Extract the [x, y] coordinate from the center of the cell holding the provided text.  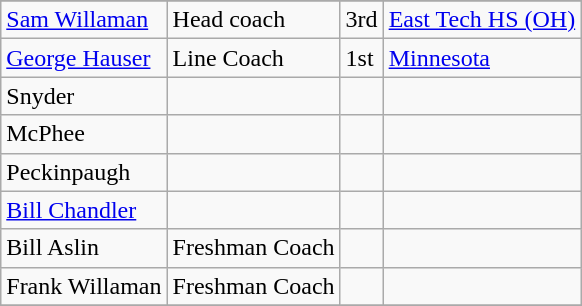
1st [362, 58]
Snyder [84, 96]
3rd [362, 20]
George Hauser [84, 58]
Minnesota [482, 58]
Head coach [254, 20]
Sam Willaman [84, 20]
Frank Willaman [84, 286]
Bill Aslin [84, 248]
East Tech HS (OH) [482, 20]
Bill Chandler [84, 210]
McPhee [84, 134]
Peckinpaugh [84, 172]
Line Coach [254, 58]
